Scan for the cell matching the given text and deliver its [x, y] coordinate at center. 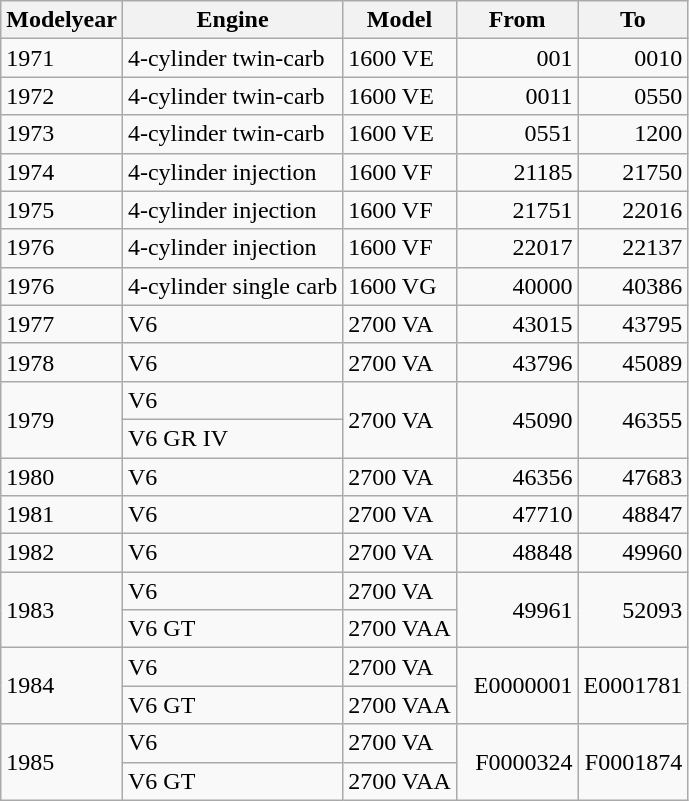
F0001874 [633, 762]
1973 [62, 134]
46355 [633, 419]
1977 [62, 324]
43796 [517, 362]
V6 GR IV [232, 438]
1600 VG [400, 286]
49960 [633, 553]
From [517, 20]
47683 [633, 477]
E0000001 [517, 686]
46356 [517, 477]
001 [517, 58]
1200 [633, 134]
Engine [232, 20]
45089 [633, 362]
1979 [62, 419]
43015 [517, 324]
48847 [633, 515]
47710 [517, 515]
22137 [633, 248]
Model [400, 20]
43795 [633, 324]
1982 [62, 553]
21750 [633, 172]
F0000324 [517, 762]
0551 [517, 134]
21751 [517, 210]
40000 [517, 286]
1978 [62, 362]
1985 [62, 762]
22017 [517, 248]
1971 [62, 58]
0010 [633, 58]
48848 [517, 553]
45090 [517, 419]
1972 [62, 96]
4-cylinder single carb [232, 286]
52093 [633, 610]
Modelyear [62, 20]
21185 [517, 172]
1974 [62, 172]
22016 [633, 210]
1980 [62, 477]
0550 [633, 96]
40386 [633, 286]
49961 [517, 610]
1984 [62, 686]
To [633, 20]
E0001781 [633, 686]
0011 [517, 96]
1983 [62, 610]
1975 [62, 210]
1981 [62, 515]
